Pinpoint the cell where the given text exists, returning its (x, y) midpoint coordinate. 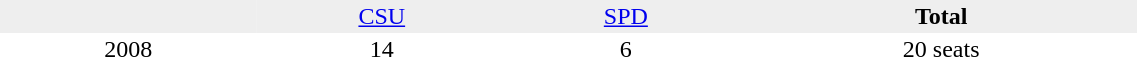
SPD (626, 16)
CSU (382, 16)
